Output the (x, y) coordinate of the center of the cell containing the given text.  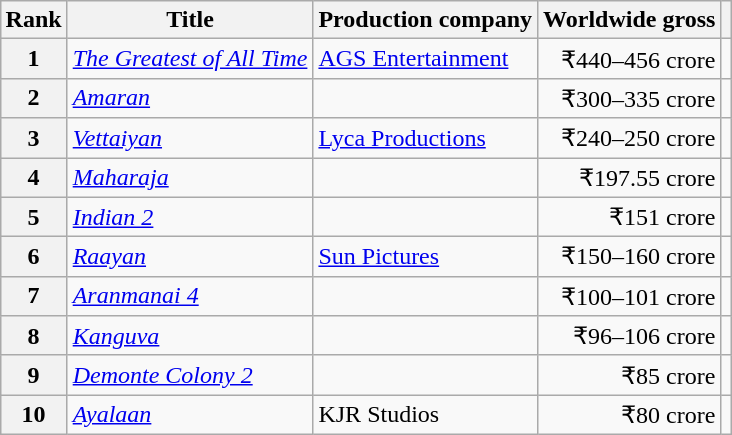
₹100–101 crore (630, 296)
6 (34, 257)
₹80 crore (630, 415)
Demonte Colony 2 (190, 375)
Production company (426, 20)
4 (34, 178)
₹151 crore (630, 217)
Lyca Productions (426, 138)
₹300–335 crore (630, 98)
₹197.55 crore (630, 178)
7 (34, 296)
Aranmanai 4 (190, 296)
8 (34, 336)
₹96–106 crore (630, 336)
₹85 crore (630, 375)
9 (34, 375)
KJR Studios (426, 415)
Rank (34, 20)
Vettaiyan (190, 138)
2 (34, 98)
Amaran (190, 98)
10 (34, 415)
₹150–160 crore (630, 257)
₹240–250 crore (630, 138)
AGS Entertainment (426, 59)
3 (34, 138)
₹440–456 crore (630, 59)
The Greatest of All Time (190, 59)
Ayalaan (190, 415)
Indian 2 (190, 217)
Kanguva (190, 336)
Title (190, 20)
5 (34, 217)
Sun Pictures (426, 257)
Maharaja (190, 178)
Worldwide gross (630, 20)
1 (34, 59)
Raayan (190, 257)
